Detect which cell encompasses the target text, then output its [x, y] center coordinate. 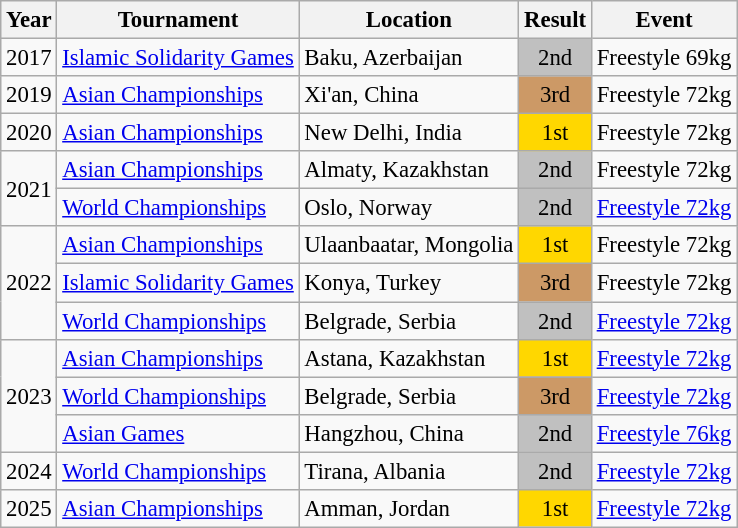
Event [664, 20]
Freestyle 76kg [664, 433]
Almaty, Kazakhstan [409, 170]
Amman, Jordan [409, 509]
2024 [29, 471]
New Delhi, India [409, 133]
Tournament [178, 20]
2022 [29, 282]
Tirana, Albania [409, 471]
Hangzhou, China [409, 433]
2017 [29, 58]
Result [556, 20]
Location [409, 20]
2023 [29, 396]
Asian Games [178, 433]
2020 [29, 133]
Year [29, 20]
Ulaanbaatar, Mongolia [409, 245]
2019 [29, 95]
Xi'an, China [409, 95]
2025 [29, 509]
Konya, Turkey [409, 283]
Astana, Kazakhstan [409, 358]
Oslo, Norway [409, 208]
Freestyle 69kg [664, 58]
Baku, Azerbaijan [409, 58]
2021 [29, 188]
